For the text-containing cell, return its midpoint in (X, Y) coordinate format. 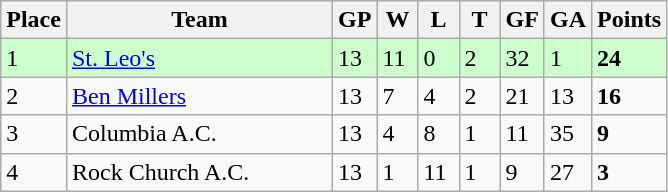
GA (568, 20)
16 (630, 96)
Place (34, 20)
W (398, 20)
T (480, 20)
35 (568, 134)
32 (522, 58)
8 (438, 134)
7 (398, 96)
24 (630, 58)
GF (522, 20)
GP (355, 20)
Ben Millers (199, 96)
Rock Church A.C. (199, 172)
21 (522, 96)
St. Leo's (199, 58)
Team (199, 20)
Points (630, 20)
27 (568, 172)
0 (438, 58)
Columbia A.C. (199, 134)
L (438, 20)
